Pinpoint the cell where the given text exists, returning its (X, Y) midpoint coordinate. 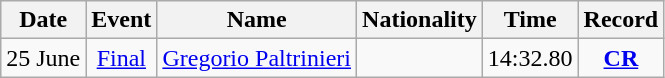
Time (530, 20)
Nationality (420, 20)
Gregorio Paltrinieri (257, 58)
25 June (44, 58)
Final (122, 58)
Event (122, 20)
Name (257, 20)
Record (621, 20)
14:32.80 (530, 58)
Date (44, 20)
CR (621, 58)
